From the cell containing the given text, extract its center point as [X, Y] coordinate. 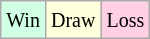
Loss [126, 20]
Draw [72, 20]
Win [24, 20]
